Capture the cell that displays the provided text and extract its (X, Y) central coordinate. 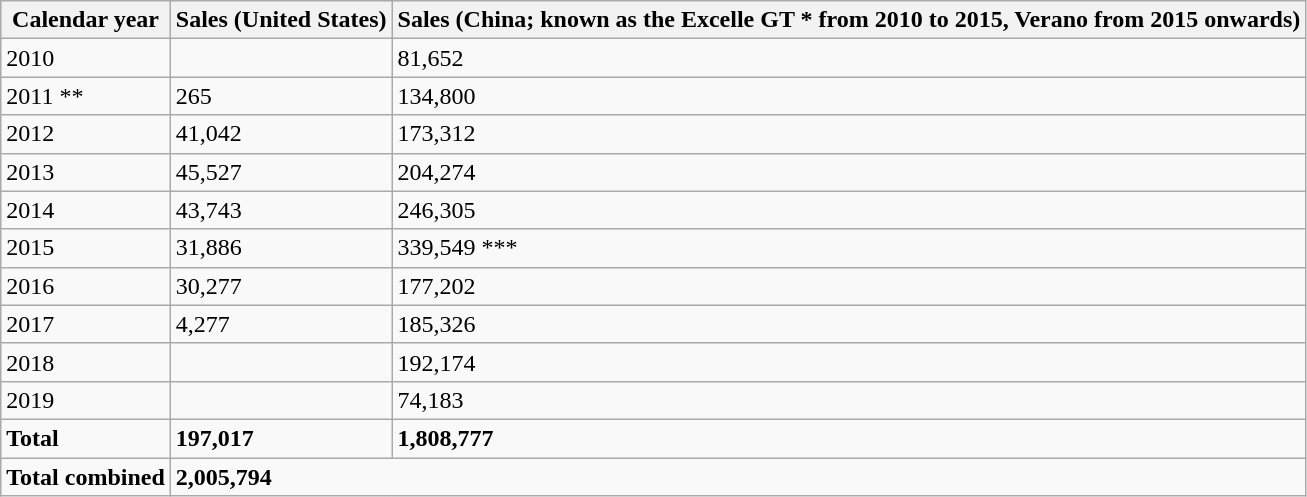
Sales (China; known as the Excelle GT * from 2010 to 2015, Verano from 2015 onwards) (849, 20)
192,174 (849, 362)
2017 (86, 324)
81,652 (849, 58)
265 (281, 96)
173,312 (849, 134)
2015 (86, 248)
4,277 (281, 324)
43,743 (281, 210)
197,017 (281, 438)
2016 (86, 286)
2011 ** (86, 96)
2014 (86, 210)
Calendar year (86, 20)
2010 (86, 58)
Sales (United States) (281, 20)
134,800 (849, 96)
339,549 *** (849, 248)
30,277 (281, 286)
Total combined (86, 477)
177,202 (849, 286)
2,005,794 (738, 477)
246,305 (849, 210)
74,183 (849, 400)
2012 (86, 134)
185,326 (849, 324)
31,886 (281, 248)
204,274 (849, 172)
2018 (86, 362)
Total (86, 438)
41,042 (281, 134)
2019 (86, 400)
1,808,777 (849, 438)
45,527 (281, 172)
2013 (86, 172)
